Return (X, Y) of the center of cell containing provided text 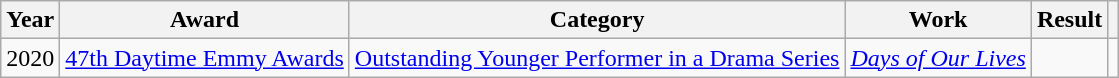
Award (205, 20)
Result (1069, 20)
Work (938, 20)
Category (597, 20)
Days of Our Lives (938, 58)
2020 (30, 58)
47th Daytime Emmy Awards (205, 58)
Outstanding Younger Performer in a Drama Series (597, 58)
Year (30, 20)
